Determine the (x, y) coordinate at the center of the cell enclosing the given text.  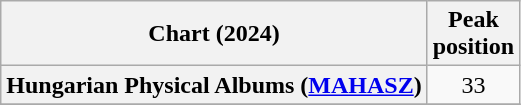
Chart (2024) (214, 34)
33 (473, 85)
Peakposition (473, 34)
Hungarian Physical Albums (MAHASZ) (214, 85)
